Determine the [X, Y] coordinate at the center of the cell enclosing the given text.  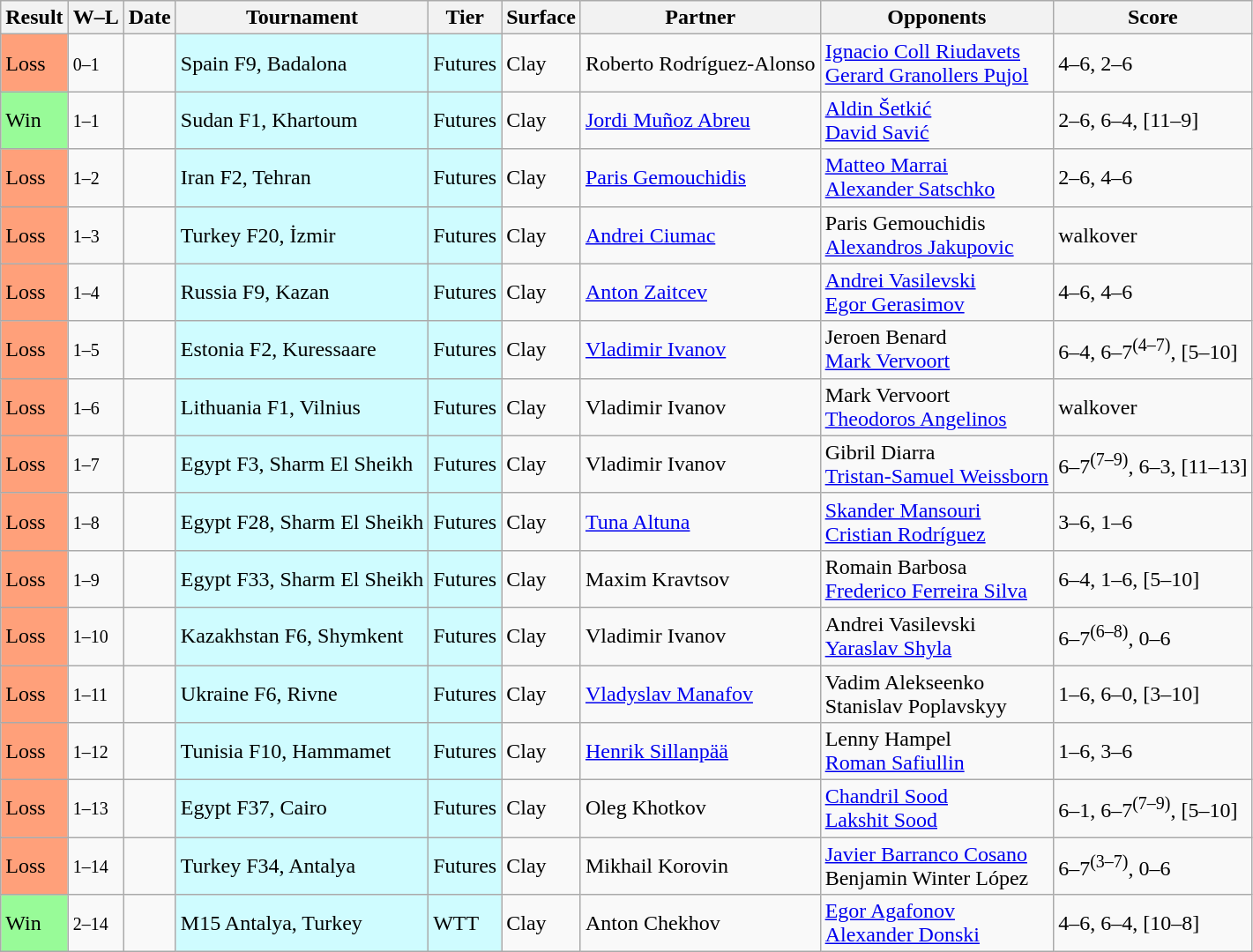
Tier [466, 18]
Matteo Marrai Alexander Satschko [936, 178]
Paris Gemouchidis [700, 178]
1–1 [95, 120]
6–7(6–8), 0–6 [1153, 636]
1–10 [95, 636]
1–5 [95, 349]
1–6, 6–0, [3–10] [1153, 693]
1–11 [95, 693]
Partner [700, 18]
1–14 [95, 866]
Estonia F2, Kuressaare [302, 349]
Tournament [302, 18]
Turkey F34, Antalya [302, 866]
1–3 [95, 234]
Gibril Diarra Tristan-Samuel Weissborn [936, 464]
Opponents [936, 18]
4–6, 6–4, [10–8] [1153, 924]
Lenny Hampel Roman Safiullin [936, 751]
W–L [95, 18]
1–6, 3–6 [1153, 751]
Tunisia F10, Hammamet [302, 751]
Date [150, 18]
6–7(7–9), 6–3, [11–13] [1153, 464]
2–6, 4–6 [1153, 178]
Vladyslav Manafov [700, 693]
0–1 [95, 63]
Surface [541, 18]
Andrei Vasilevski Yaraslav Shyla [936, 636]
Egypt F3, Sharm El Sheikh [302, 464]
Sudan F1, Khartoum [302, 120]
1–6 [95, 407]
Turkey F20, İzmir [302, 234]
Spain F9, Badalona [302, 63]
1–9 [95, 578]
Paris Gemouchidis Alexandros Jakupovic [936, 234]
Oleg Khotkov [700, 809]
4–6, 4–6 [1153, 293]
Iran F2, Tehran [302, 178]
6–4, 1–6, [5–10] [1153, 578]
Romain Barbosa Frederico Ferreira Silva [936, 578]
Skander Mansouri Cristian Rodríguez [936, 522]
6–1, 6–7(7–9), [5–10] [1153, 809]
Chandril Sood Lakshit Sood [936, 809]
Jordi Muñoz Abreu [700, 120]
Egypt F33, Sharm El Sheikh [302, 578]
Score [1153, 18]
Tuna Altuna [700, 522]
6–7(3–7), 0–6 [1153, 866]
1–2 [95, 178]
Vadim Alekseenko Stanislav Poplavskyy [936, 693]
M15 Antalya, Turkey [302, 924]
Lithuania F1, Vilnius [302, 407]
Result [34, 18]
Roberto Rodríguez-Alonso [700, 63]
Anton Chekhov [700, 924]
2–6, 6–4, [11–9] [1153, 120]
Egypt F28, Sharm El Sheikh [302, 522]
2–14 [95, 924]
1–4 [95, 293]
Javier Barranco Cosano Benjamin Winter López [936, 866]
1–12 [95, 751]
Mikhail Korovin [700, 866]
Anton Zaitcev [700, 293]
Egor Agafonov Alexander Donski [936, 924]
Aldin Šetkić David Savić [936, 120]
Egypt F37, Cairo [302, 809]
4–6, 2–6 [1153, 63]
1–8 [95, 522]
Russia F9, Kazan [302, 293]
Maxim Kravtsov [700, 578]
Mark Vervoort Theodoros Angelinos [936, 407]
WTT [466, 924]
Andrei Ciumac [700, 234]
Ignacio Coll Riudavets Gerard Granollers Pujol [936, 63]
Henrik Sillanpää [700, 751]
1–7 [95, 464]
Jeroen Benard Mark Vervoort [936, 349]
Kazakhstan F6, Shymkent [302, 636]
Andrei Vasilevski Egor Gerasimov [936, 293]
6–4, 6–7(4–7), [5–10] [1153, 349]
Ukraine F6, Rivne [302, 693]
3–6, 1–6 [1153, 522]
1–13 [95, 809]
